Detect which cell encompasses the target text, then output its [X, Y] center coordinate. 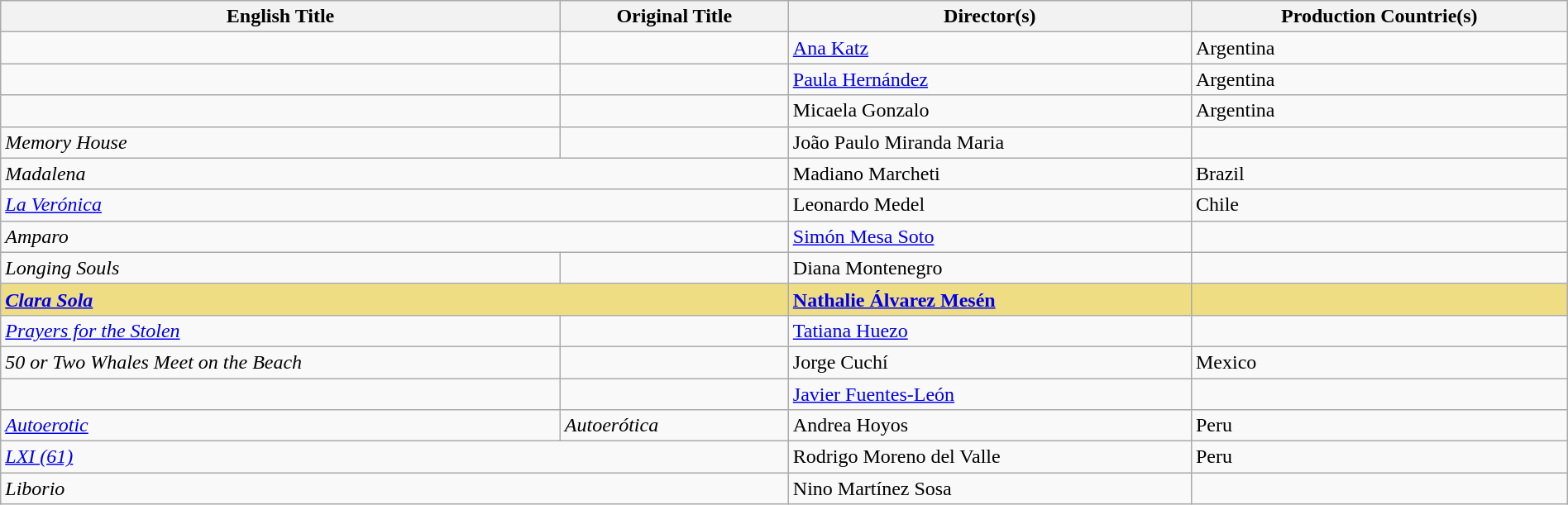
Prayers for the Stolen [281, 331]
Autoerótica [674, 426]
LXI (61) [395, 457]
Tatiana Huezo [989, 331]
Production Countrie(s) [1379, 17]
Nathalie Álvarez Mesén [989, 299]
50 or Two Whales Meet on the Beach [281, 362]
La Verónica [395, 205]
Javier Fuentes-León [989, 394]
Madalena [395, 174]
English Title [281, 17]
Mexico [1379, 362]
Paula Hernández [989, 79]
Nino Martínez Sosa [989, 488]
Liborio [395, 488]
Memory House [281, 142]
João Paulo Miranda Maria [989, 142]
Director(s) [989, 17]
Ana Katz [989, 48]
Amparo [395, 236]
Rodrigo Moreno del Valle [989, 457]
Diana Montenegro [989, 268]
Autoerotic [281, 426]
Brazil [1379, 174]
Simón Mesa Soto [989, 236]
Chile [1379, 205]
Leonardo Medel [989, 205]
Longing Souls [281, 268]
Madiano Marcheti [989, 174]
Micaela Gonzalo [989, 111]
Clara Sola [395, 299]
Original Title [674, 17]
Jorge Cuchí [989, 362]
Andrea Hoyos [989, 426]
